Detect which cell encompasses the target text, then output its [X, Y] center coordinate. 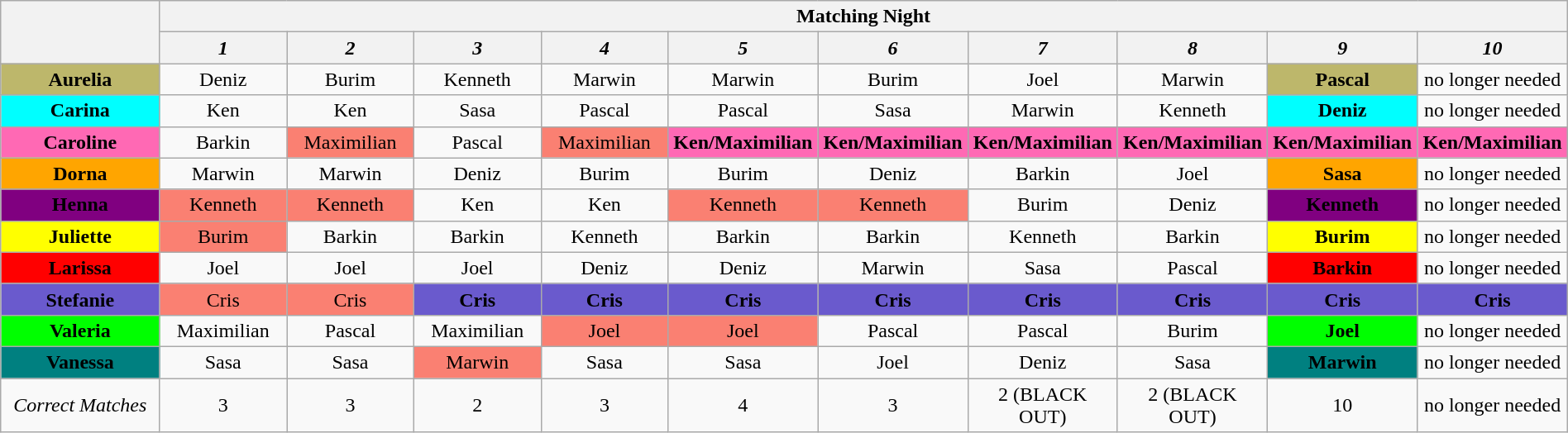
Dorna [80, 174]
Aurelia [80, 79]
Caroline [80, 142]
Matching Night [863, 17]
Larissa [80, 268]
7 [1042, 48]
Juliette [80, 236]
1 [223, 48]
5 [743, 48]
6 [893, 48]
Valeria [80, 331]
Carina [80, 111]
Vanessa [80, 362]
Henna [80, 205]
8 [1193, 48]
Correct Matches [80, 405]
Stefanie [80, 299]
9 [1343, 48]
